Search for the cell housing the specified text and yield its [X, Y] center coordinate. 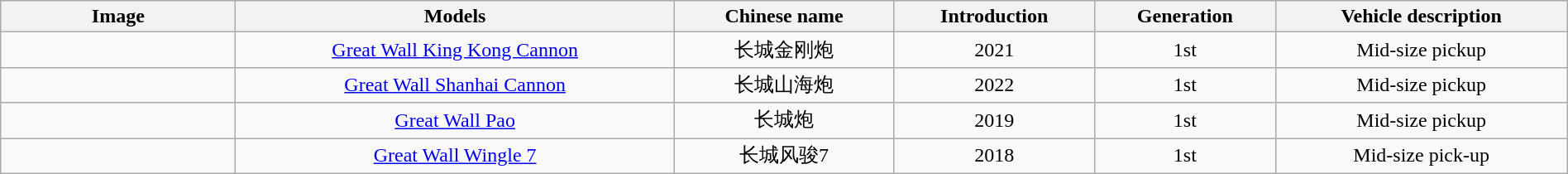
Generation [1185, 17]
长城风骏7 [784, 156]
Chinese name [784, 17]
Great Wall King Kong Cannon [455, 50]
Great Wall Wingle 7 [455, 156]
Introduction [994, 17]
Great Wall Pao [455, 121]
2019 [994, 121]
Mid-size pick-up [1421, 156]
Models [455, 17]
2018 [994, 156]
Vehicle description [1421, 17]
2021 [994, 50]
Image [118, 17]
Great Wall Shanhai Cannon [455, 85]
长城金刚炮 [784, 50]
长城炮 [784, 121]
长城山海炮 [784, 85]
2022 [994, 85]
